Detect which cell encompasses the target text, then output its [x, y] center coordinate. 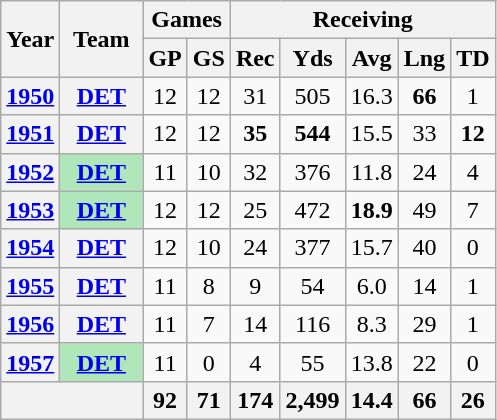
2,499 [312, 400]
71 [208, 400]
33 [424, 134]
49 [424, 210]
544 [312, 134]
GP [165, 58]
505 [312, 96]
14.4 [372, 400]
54 [312, 286]
92 [165, 400]
40 [424, 248]
8.3 [372, 324]
13.8 [372, 362]
22 [424, 362]
1956 [30, 324]
26 [473, 400]
377 [312, 248]
472 [312, 210]
1951 [30, 134]
8 [208, 286]
Avg [372, 58]
55 [312, 362]
Year [30, 39]
Games [186, 20]
376 [312, 172]
116 [312, 324]
1952 [30, 172]
6.0 [372, 286]
1953 [30, 210]
Receiving [362, 20]
Team [102, 39]
Rec [255, 58]
15.5 [372, 134]
1950 [30, 96]
1955 [30, 286]
18.9 [372, 210]
35 [255, 134]
1957 [30, 362]
1954 [30, 248]
GS [208, 58]
Lng [424, 58]
174 [255, 400]
29 [424, 324]
15.7 [372, 248]
TD [473, 58]
25 [255, 210]
9 [255, 286]
32 [255, 172]
16.3 [372, 96]
31 [255, 96]
Yds [312, 58]
11.8 [372, 172]
